Provide the (x, y) coordinate of the cell's center where the given text is located.  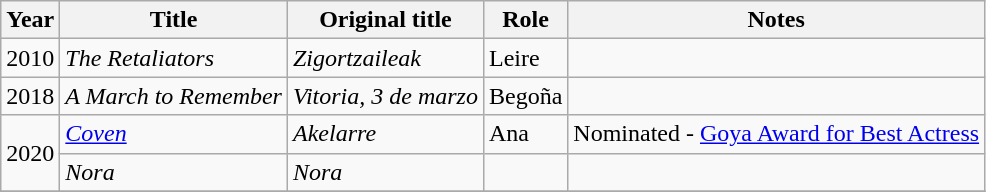
Zigortzaileak (385, 58)
2020 (30, 153)
Role (525, 20)
Begoña (525, 96)
Ana (525, 134)
Nominated - Goya Award for Best Actress (776, 134)
2010 (30, 58)
Year (30, 20)
Title (174, 20)
The Retaliators (174, 58)
Coven (174, 134)
Leire (525, 58)
2018 (30, 96)
Akelarre (385, 134)
Vitoria, 3 de marzo (385, 96)
Original title (385, 20)
Notes (776, 20)
A March to Remember (174, 96)
